Identify which cell holds the provided text, then report its [x, y] central coordinate. 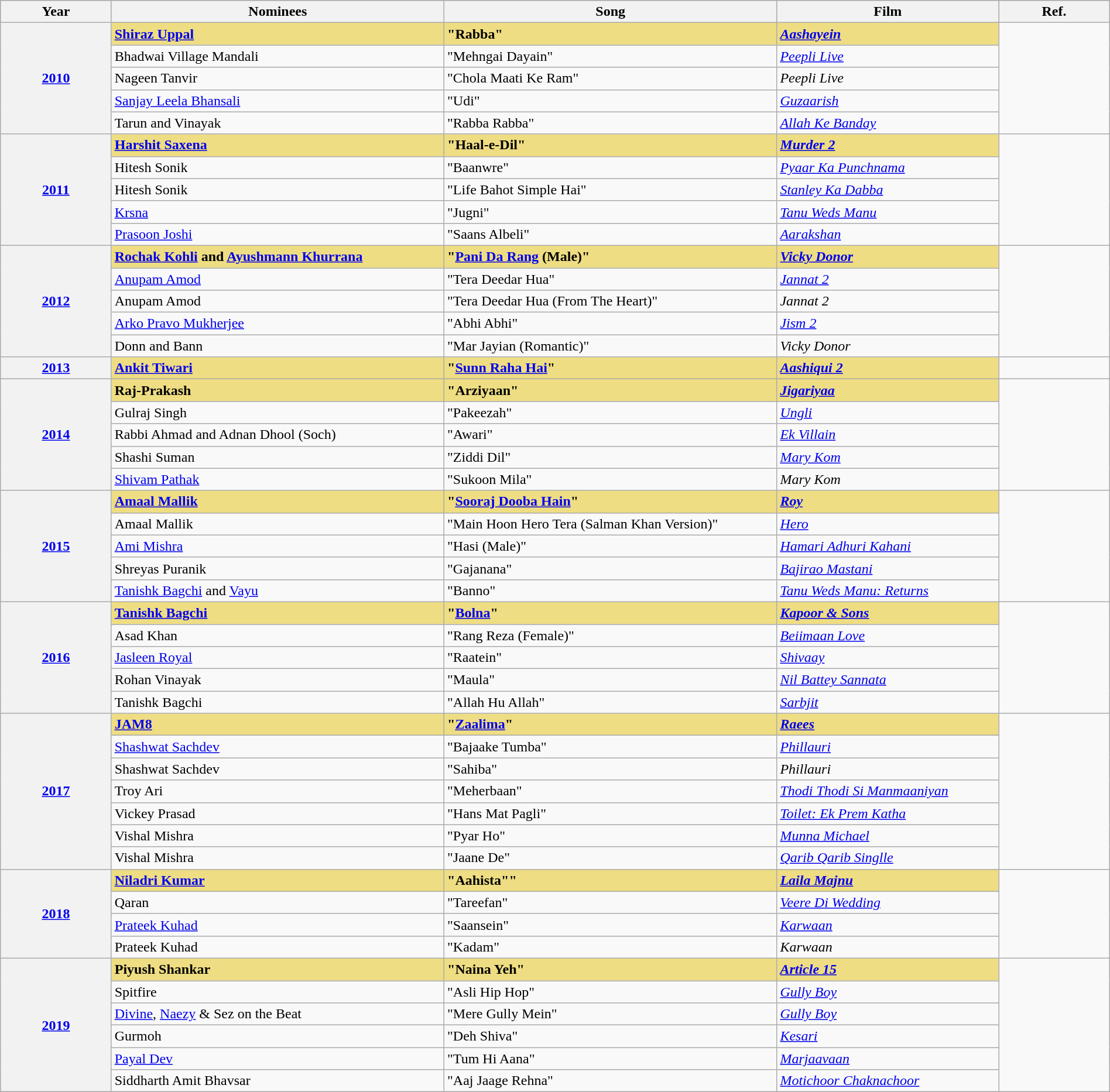
Qaran [277, 902]
"Maula" [611, 680]
Year [56, 12]
Motichoor Chaknachoor [888, 1081]
Payal Dev [277, 1059]
Ungli [888, 413]
Aashayein [888, 34]
Tanishk Bagchi and Vayu [277, 590]
2015 [56, 546]
"Jaane De" [611, 858]
"Allah Hu Allah" [611, 702]
"Bajaake Tumba" [611, 747]
Divine, Naezy & Sez on the Beat [277, 1014]
Piyush Shankar [277, 969]
Siddharth Amit Bhavsar [277, 1081]
Asad Khan [277, 635]
Stanley Ka Dabba [888, 190]
"Jugni" [611, 212]
Shreyas Puranik [277, 568]
Aashiqui 2 [888, 368]
Donn and Bann [277, 346]
2011 [56, 190]
Shivaay [888, 658]
"Saansein" [611, 925]
Gulraj Singh [277, 413]
Munna Michael [888, 836]
"Tera Deedar Hua" [611, 279]
"Main Hoon Hero Tera (Salman Khan Version)" [611, 524]
"Raatein" [611, 658]
2010 [56, 78]
Rohan Vinayak [277, 680]
Laila Majnu [888, 880]
Nil Battey Sannata [888, 680]
"Tareefan" [611, 902]
"Sunn Raha Hai" [611, 368]
Film [888, 12]
"Rang Reza (Female)" [611, 635]
Roy [888, 502]
"Kadam" [611, 947]
"Udi" [611, 101]
Shivam Pathak [277, 479]
"Gajanana" [611, 568]
Toilet: Ek Prem Katha [888, 813]
Ankit Tiwari [277, 368]
"Haal-e-Dil" [611, 145]
2014 [56, 435]
2018 [56, 914]
"Hans Mat Pagli" [611, 813]
Vickey Prasad [277, 813]
Rochak Kohli and Ayushmann Khurrana [277, 256]
"Chola Maati Ke Ram" [611, 78]
"Meherbaan" [611, 791]
2013 [56, 368]
Troy Ari [277, 791]
Raj-Prakash [277, 390]
Prasoon Joshi [277, 234]
"Rabba" [611, 34]
Raees [888, 724]
"Asli Hip Hop" [611, 992]
Shiraz Uppal [277, 34]
"Hasi (Male)" [611, 546]
Tarun and Vinayak [277, 123]
"Life Bahot Simple Hai" [611, 190]
"Awari" [611, 435]
"Bolna" [611, 613]
Krsna [277, 212]
Thodi Thodi Si Manmaaniyan [888, 791]
Niladri Kumar [277, 880]
Hamari Adhuri Kahani [888, 546]
"Pakeezah" [611, 413]
Marjaavaan [888, 1059]
Nominees [277, 12]
Hero [888, 524]
Jasleen Royal [277, 658]
"Tera Deedar Hua (From The Heart)" [611, 301]
Beiimaan Love [888, 635]
Qarib Qarib Singlle [888, 858]
Veere Di Wedding [888, 902]
Shashi Suman [277, 457]
Murder 2 [888, 145]
"Saans Albeli" [611, 234]
Bhadwai Village Mandali [277, 56]
2019 [56, 1025]
Spitfire [277, 992]
Jigariyaa [888, 390]
JAM8 [277, 724]
Jism 2 [888, 324]
"Pyar Ho" [611, 836]
"Ziddi Dil" [611, 457]
Song [611, 12]
Rabbi Ahmad and Adnan Dhool (Soch) [277, 435]
"Banno" [611, 590]
Tanu Weds Manu [888, 212]
Aarakshan [888, 234]
Ek Villain [888, 435]
"Mar Jayian (Romantic)" [611, 346]
Tanu Weds Manu: Returns [888, 590]
"Mehngai Dayain" [611, 56]
"Naina Yeh" [611, 969]
"Aaj Jaage Rehna" [611, 1081]
Allah Ke Banday [888, 123]
"Rabba Rabba" [611, 123]
Pyaar Ka Punchnama [888, 167]
"Mere Gully Mein" [611, 1014]
Arko Pravo Mukherjee [277, 324]
2017 [56, 791]
"Pani Da Rang (Male)" [611, 256]
Kapoor & Sons [888, 613]
Sanjay Leela Bhansali [277, 101]
"Aahista"" [611, 880]
"Sahiba" [611, 769]
Ref. [1054, 12]
Article 15 [888, 969]
Guzaarish [888, 101]
"Zaalima" [611, 724]
Ami Mishra [277, 546]
Gurmoh [277, 1036]
"Arziyaan" [611, 390]
Nageen Tanvir [277, 78]
2012 [56, 301]
Sarbjit [888, 702]
"Deh Shiva" [611, 1036]
"Sukoon Mila" [611, 479]
"Abhi Abhi" [611, 324]
Bajirao Mastani [888, 568]
Harshit Saxena [277, 145]
Kesari [888, 1036]
"Sooraj Dooba Hain" [611, 502]
"Tum Hi Aana" [611, 1059]
"Baanwre" [611, 167]
2016 [56, 657]
